Find where the given text appears and provide that cell's center as [x, y] coordinate. 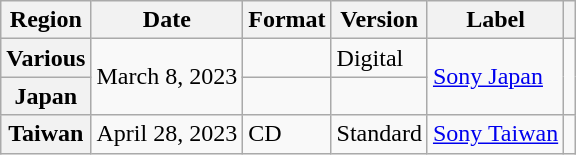
Region [46, 20]
Taiwan [46, 134]
Sony Taiwan [495, 134]
Various [46, 58]
Version [379, 20]
Date [167, 20]
Sony Japan [495, 77]
Standard [379, 134]
March 8, 2023 [167, 77]
Label [495, 20]
Japan [46, 96]
Format [287, 20]
CD [287, 134]
Digital [379, 58]
April 28, 2023 [167, 134]
